Find where the given text appears and provide that cell's center as [X, Y] coordinate. 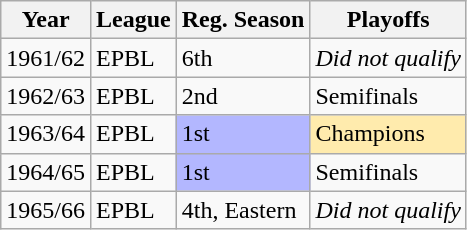
1965/66 [46, 210]
6th [243, 58]
1963/64 [46, 134]
1964/65 [46, 172]
1961/62 [46, 58]
League [133, 20]
Playoffs [388, 20]
2nd [243, 96]
Reg. Season [243, 20]
1962/63 [46, 96]
Year [46, 20]
4th, Eastern [243, 210]
Champions [388, 134]
